Locate the cell with the specified text and output its (x, y) center coordinate. 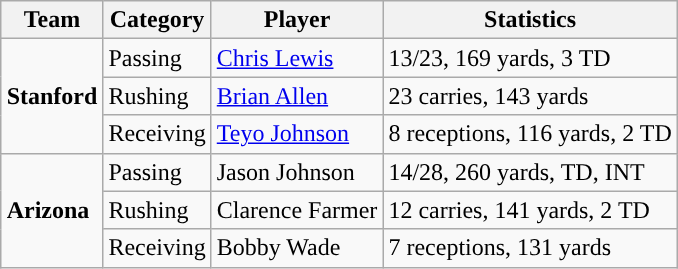
Team (52, 20)
Clarence Farmer (297, 210)
Category (157, 20)
Player (297, 20)
Brian Allen (297, 96)
Statistics (530, 20)
Stanford (52, 96)
23 carries, 143 yards (530, 96)
13/23, 169 yards, 3 TD (530, 58)
Bobby Wade (297, 248)
Jason Johnson (297, 172)
12 carries, 141 yards, 2 TD (530, 210)
14/28, 260 yards, TD, INT (530, 172)
7 receptions, 131 yards (530, 248)
Arizona (52, 210)
Teyo Johnson (297, 134)
Chris Lewis (297, 58)
8 receptions, 116 yards, 2 TD (530, 134)
